Output the (X, Y) coordinate of the center of the cell containing the given text.  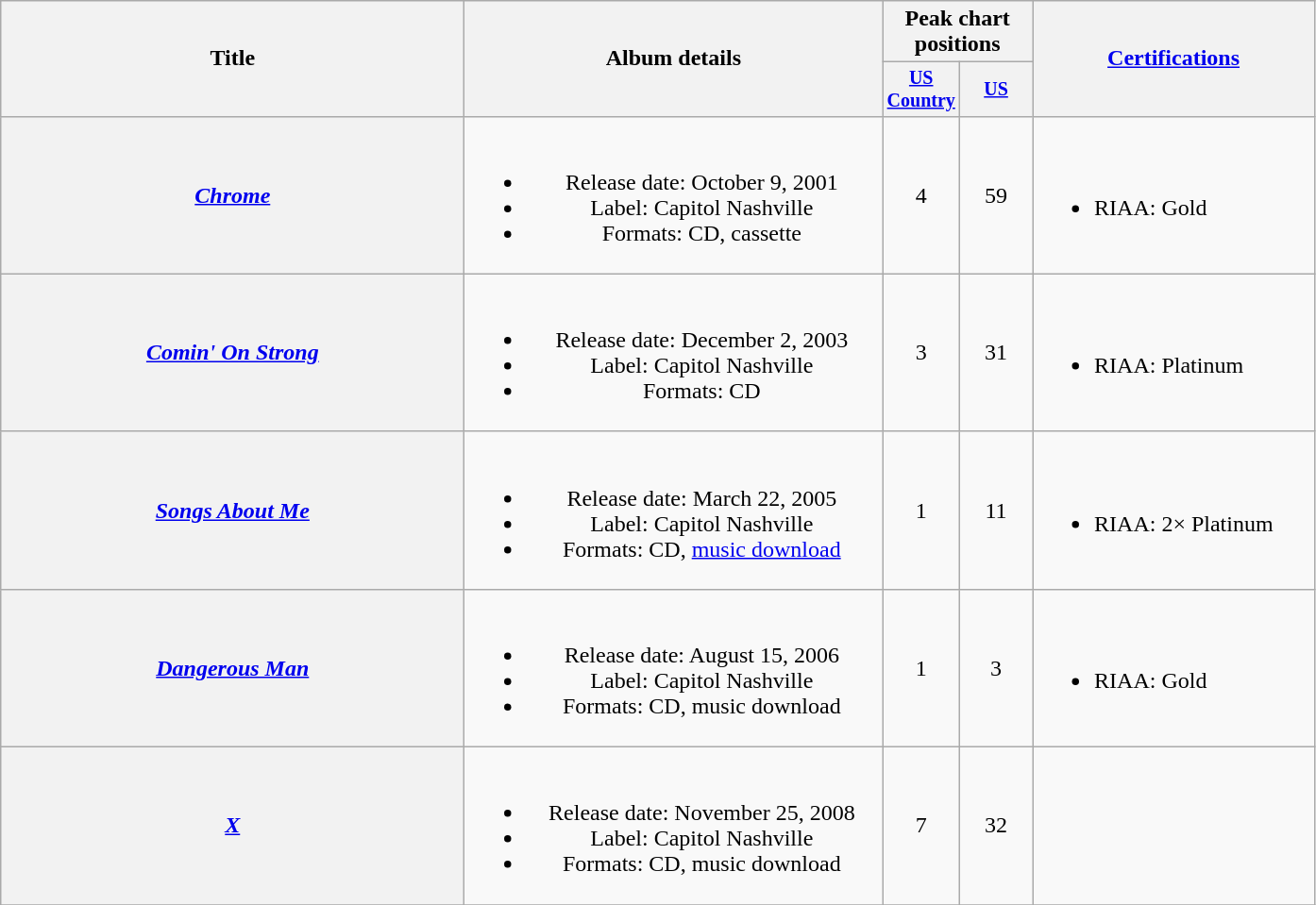
7 (921, 827)
Certifications (1174, 59)
RIAA: Platinum (1174, 353)
Chrome (232, 194)
Release date: August 15, 2006Label: Capitol NashvilleFormats: CD, music download (674, 668)
RIAA: 2× Platinum (1174, 510)
Album details (674, 59)
32 (997, 827)
Release date: November 25, 2008Label: Capitol NashvilleFormats: CD, music download (674, 827)
4 (921, 194)
59 (997, 194)
Release date: March 22, 2005Label: Capitol NashvilleFormats: CD, music download (674, 510)
Title (232, 59)
Release date: December 2, 2003Label: Capitol NashvilleFormats: CD (674, 353)
Release date: October 9, 2001Label: Capitol NashvilleFormats: CD, cassette (674, 194)
Peak chartpositions (957, 32)
Songs About Me (232, 510)
11 (997, 510)
31 (997, 353)
X (232, 827)
Dangerous Man (232, 668)
Comin' On Strong (232, 353)
US Country (921, 89)
US (997, 89)
